Return (x, y) of the center of cell containing provided text 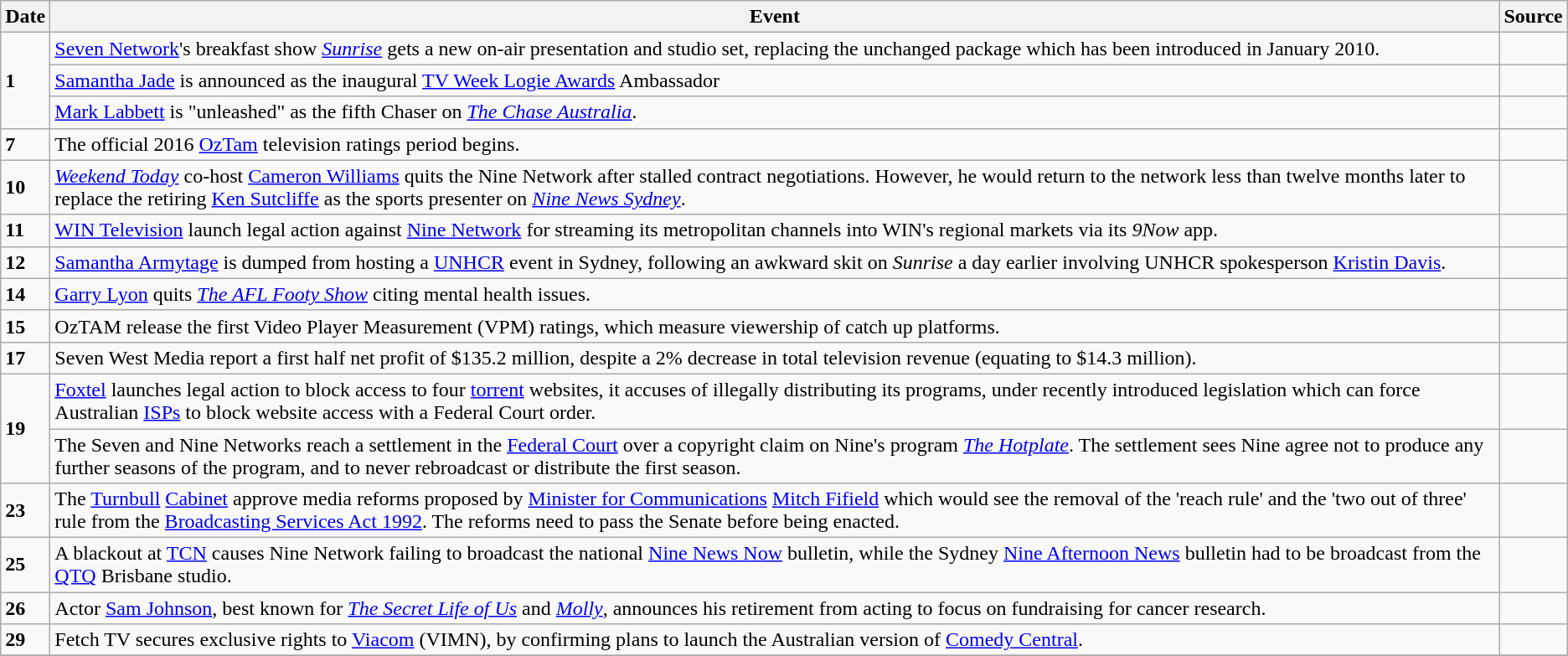
Actor Sam Johnson, best known for The Secret Life of Us and Molly, announces his retirement from acting to focus on fundraising for cancer research. (775, 608)
23 (25, 511)
Event (775, 17)
1 (25, 80)
The official 2016 OzTam television ratings period begins. (775, 144)
WIN Television launch legal action against Nine Network for streaming its metropolitan channels into WIN's regional markets via its 9Now app. (775, 230)
11 (25, 230)
14 (25, 294)
15 (25, 326)
29 (25, 640)
Fetch TV secures exclusive rights to Viacom (VIMN), by confirming plans to launch the Australian version of Comedy Central. (775, 640)
26 (25, 608)
19 (25, 428)
Samantha Jade is announced as the inaugural TV Week Logie Awards Ambassador (775, 80)
Seven West Media report a first half net profit of $135.2 million, despite a 2% decrease in total television revenue (equating to $14.3 million). (775, 358)
OzTAM release the first Video Player Measurement (VPM) ratings, which measure viewership of catch up platforms. (775, 326)
Source (1533, 17)
Mark Labbett is "unleashed" as the fifth Chaser on The Chase Australia. (775, 112)
7 (25, 144)
12 (25, 262)
10 (25, 188)
25 (25, 565)
17 (25, 358)
Garry Lyon quits The AFL Footy Show citing mental health issues. (775, 294)
Date (25, 17)
